Return [X, Y] of the center of cell containing provided text 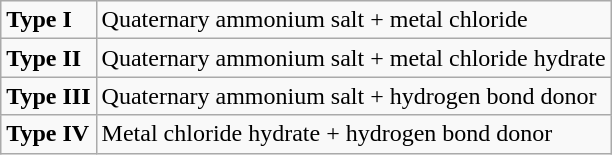
Type IV [48, 134]
Quaternary ammonium salt + metal chloride hydrate [354, 58]
Metal chloride hydrate + hydrogen bond donor [354, 134]
Type III [48, 96]
Quaternary ammonium salt + metal chloride [354, 20]
Type II [48, 58]
Quaternary ammonium salt + hydrogen bond donor [354, 96]
Type I [48, 20]
